Determine the [x, y] coordinate at the center of the cell enclosing the given text.  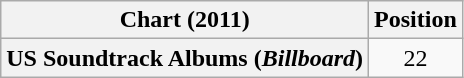
Position [416, 20]
22 [416, 58]
Chart (2011) [185, 20]
US Soundtrack Albums (Billboard) [185, 58]
